Return [x, y] of the center of cell containing provided text 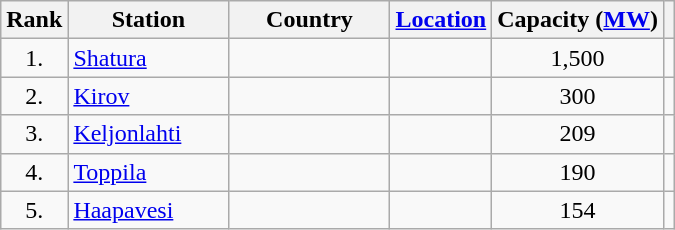
5. [34, 210]
4. [34, 172]
Country [310, 20]
1,500 [578, 58]
1. [34, 58]
2. [34, 96]
Capacity (MW) [578, 20]
300 [578, 96]
Shatura [148, 58]
3. [34, 134]
Station [148, 20]
Toppila [148, 172]
Kirov [148, 96]
Location [441, 20]
154 [578, 210]
Keljonlahti [148, 134]
209 [578, 134]
190 [578, 172]
Rank [34, 20]
Haapavesi [148, 210]
